Return the [X, Y] coordinate for the center point of the cell that contains the specified text.  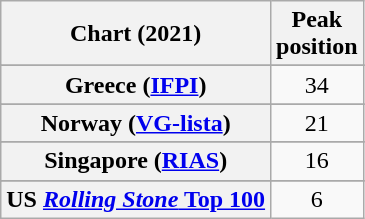
US Rolling Stone Top 100 [136, 199]
21 [317, 123]
Singapore (RIAS) [136, 161]
Greece (IFPI) [136, 85]
Peakposition [317, 34]
16 [317, 161]
Norway (VG-lista) [136, 123]
34 [317, 85]
Chart (2021) [136, 34]
6 [317, 199]
